Capture the cell that displays the provided text and extract its [X, Y] central coordinate. 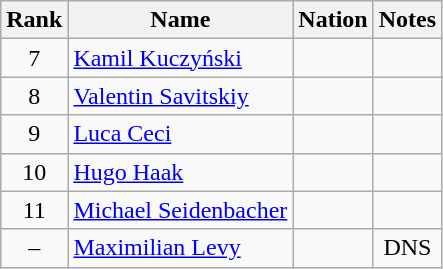
Michael Seidenbacher [180, 210]
Valentin Savitskiy [180, 96]
10 [34, 172]
DNS [407, 248]
Kamil Kuczyński [180, 58]
Notes [407, 20]
11 [34, 210]
9 [34, 134]
Luca Ceci [180, 134]
8 [34, 96]
– [34, 248]
7 [34, 58]
Rank [34, 20]
Maximilian Levy [180, 248]
Hugo Haak [180, 172]
Nation [333, 20]
Name [180, 20]
